Output the [x, y] coordinate of the center of the cell containing the given text.  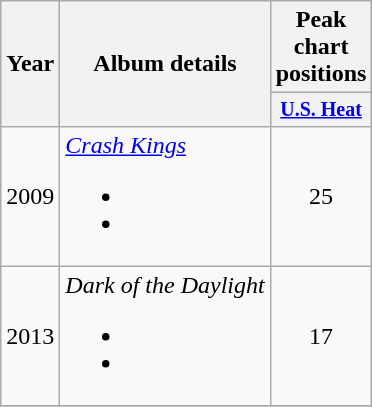
2013 [30, 336]
Dark of the Daylight [165, 336]
Album details [165, 64]
Peak chart positions [321, 47]
17 [321, 336]
25 [321, 196]
Crash Kings [165, 196]
Year [30, 64]
U.S. Heat [321, 110]
2009 [30, 196]
